Return [x, y] of the center of cell containing provided text 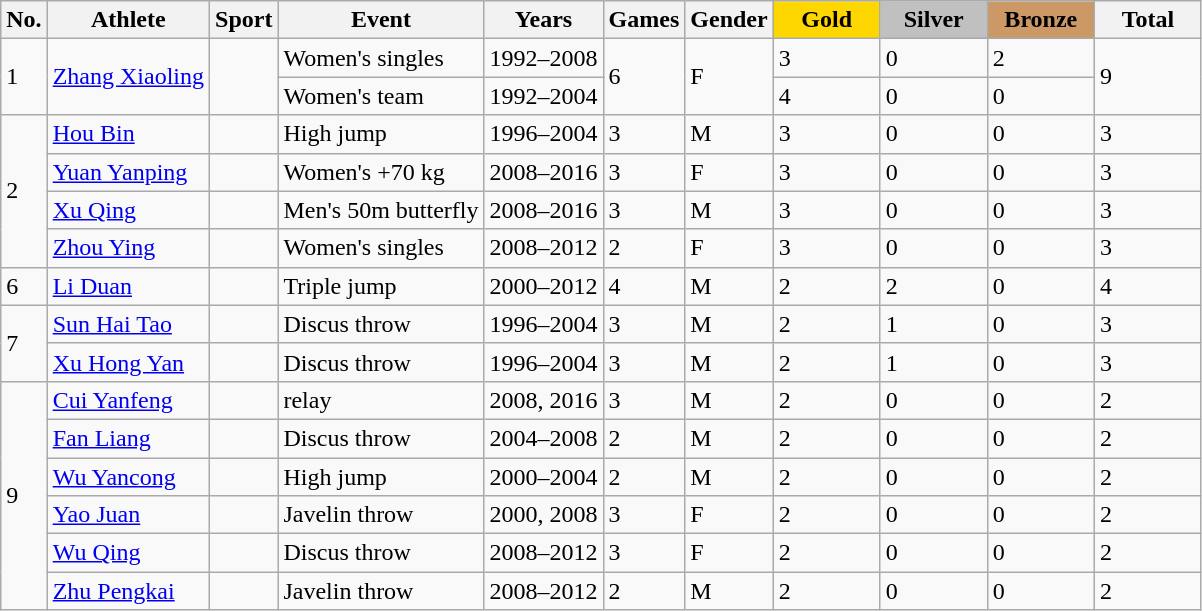
Wu Qing [128, 553]
2000–2004 [544, 477]
Li Duan [128, 286]
Years [544, 20]
relay [381, 400]
Hou Bin [128, 134]
No. [24, 20]
7 [24, 343]
Xu Hong Yan [128, 362]
Cui Yanfeng [128, 400]
Zhou Ying [128, 248]
Games [644, 20]
2000–2012 [544, 286]
1992–2008 [544, 58]
Sport [244, 20]
Fan Liang [128, 438]
Yao Juan [128, 515]
Men's 50m butterfly [381, 210]
Zhang Xiaoling [128, 77]
Silver [934, 20]
Triple jump [381, 286]
2008, 2016 [544, 400]
Gender [729, 20]
2004–2008 [544, 438]
Wu Yancong [128, 477]
Athlete [128, 20]
1992–2004 [544, 96]
Women's +70 kg [381, 172]
2000, 2008 [544, 515]
Event [381, 20]
Zhu Pengkai [128, 591]
Xu Qing [128, 210]
Bronze [1040, 20]
Total [1148, 20]
Gold [826, 20]
Sun Hai Tao [128, 324]
Women's team [381, 96]
Yuan Yanping [128, 172]
